Return the [X, Y] coordinate for the center point of the cell that contains the specified text.  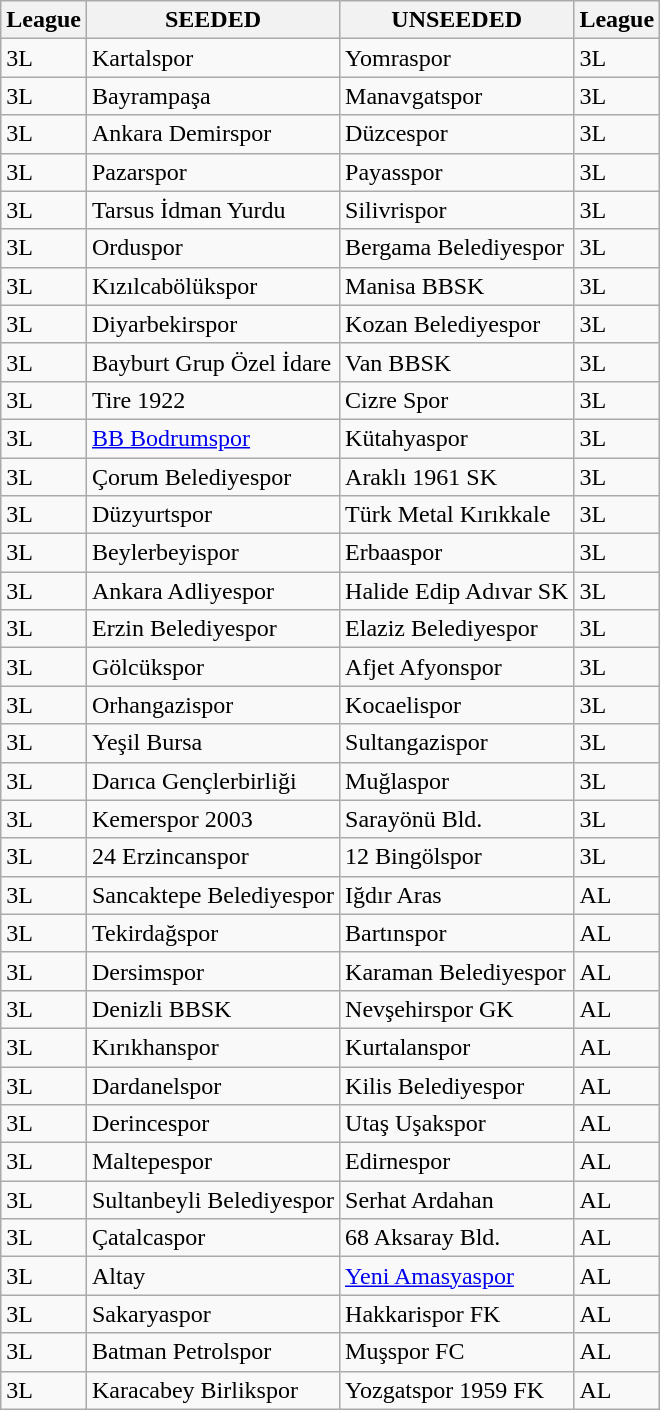
Dardanelspor [212, 1085]
Nevşehirspor GK [457, 1009]
Beylerbeyispor [212, 553]
Kırıkhanspor [212, 1047]
Ankara Adliyespor [212, 591]
SEEDED [212, 20]
Kozan Belediyespor [457, 324]
Ankara Demirspor [212, 134]
Cizre Spor [457, 400]
Elaziz Belediyespor [457, 629]
Sultangazispor [457, 743]
Afjet Afyonspor [457, 667]
Yozgatspor 1959 FK [457, 1390]
Altay [212, 1276]
Muşspor FC [457, 1352]
Sakaryaspor [212, 1314]
Orduspor [212, 248]
Tarsus İdman Yurdu [212, 210]
Tire 1922 [212, 400]
Çatalcaspor [212, 1238]
Erbaaspor [457, 553]
Bayrampaşa [212, 96]
Manisa BBSK [457, 286]
Kurtalanspor [457, 1047]
24 Erzincanspor [212, 857]
Kemerspor 2003 [212, 819]
Payasspor [457, 172]
Kartalspor [212, 58]
Silivrispor [457, 210]
Kızılcabölükspor [212, 286]
12 Bingölspor [457, 857]
Çorum Belediyespor [212, 477]
Edirnespor [457, 1162]
Bergama Belediyespor [457, 248]
Maltepespor [212, 1162]
Kütahyaspor [457, 438]
Bayburt Grup Özel İdare [212, 362]
Diyarbekirspor [212, 324]
Utaş Uşakspor [457, 1124]
Bartınspor [457, 933]
68 Aksaray Bld. [457, 1238]
Van BBSK [457, 362]
Erzin Belediyespor [212, 629]
Sarayönü Bld. [457, 819]
Derincespor [212, 1124]
Serhat Ardahan [457, 1200]
Sultanbeyli Belediyespor [212, 1200]
Tekirdağspor [212, 933]
BB Bodrumspor [212, 438]
Araklı 1961 SK [457, 477]
Iğdır Aras [457, 895]
Yeşil Bursa [212, 743]
Muğlaspor [457, 781]
Kilis Belediyespor [457, 1085]
Pazarspor [212, 172]
Orhangazispor [212, 705]
UNSEEDED [457, 20]
Düzcespor [457, 134]
Yomraspor [457, 58]
Halide Edip Adıvar SK [457, 591]
Yeni Amasyaspor [457, 1276]
Gölcükspor [212, 667]
Dersimspor [212, 971]
Denizli BBSK [212, 1009]
Darıca Gençlerbirliği [212, 781]
Düzyurtspor [212, 515]
Karaman Belediyespor [457, 971]
Karacabey Birlikspor [212, 1390]
Manavgatspor [457, 96]
Kocaelispor [457, 705]
Türk Metal Kırıkkale [457, 515]
Sancaktepe Belediyespor [212, 895]
Hakkarispor FK [457, 1314]
Batman Petrolspor [212, 1352]
